Detect which cell encompasses the target text, then output its [X, Y] center coordinate. 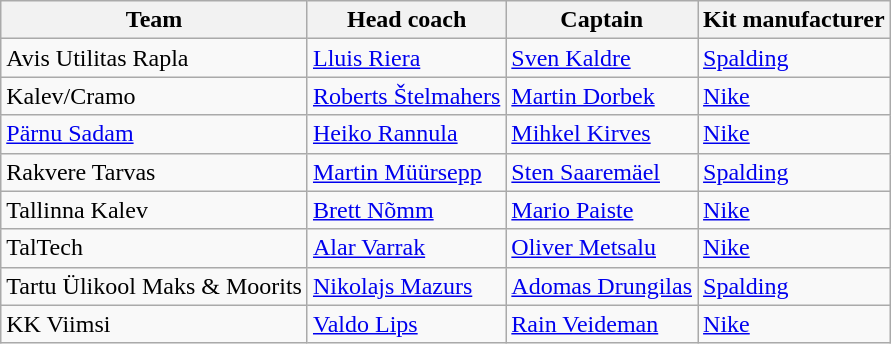
Alar Varrak [406, 248]
Heiko Rannula [406, 134]
Pärnu Sadam [154, 134]
Mihkel Kirves [602, 134]
Nikolajs Mazurs [406, 286]
Martin Müürsepp [406, 172]
Tartu Ülikool Maks & Moorits [154, 286]
Adomas Drungilas [602, 286]
Valdo Lips [406, 324]
Kalev/Cramo [154, 96]
Sten Saaremäel [602, 172]
Martin Dorbek [602, 96]
Mario Paiste [602, 210]
Captain [602, 20]
Brett Nõmm [406, 210]
Kit manufacturer [794, 20]
Team [154, 20]
Oliver Metsalu [602, 248]
KK Viimsi [154, 324]
Lluis Riera [406, 58]
Sven Kaldre [602, 58]
TalTech [154, 248]
Rain Veideman [602, 324]
Tallinna Kalev [154, 210]
Rakvere Tarvas [154, 172]
Head coach [406, 20]
Roberts Štelmahers [406, 96]
Avis Utilitas Rapla [154, 58]
